Find where the given text appears and provide that cell's center as [X, Y] coordinate. 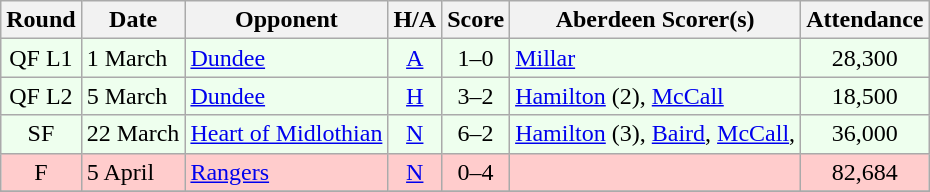
F [41, 172]
Score [476, 20]
Heart of Midlothian [286, 134]
Millar [656, 58]
36,000 [865, 134]
3–2 [476, 96]
5 March [133, 96]
22 March [133, 134]
6–2 [476, 134]
Aberdeen Scorer(s) [656, 20]
5 April [133, 172]
A [415, 58]
1 March [133, 58]
1–0 [476, 58]
H/A [415, 20]
Hamilton (3), Baird, McCall, [656, 134]
SF [41, 134]
18,500 [865, 96]
H [415, 96]
Round [41, 20]
QF L1 [41, 58]
28,300 [865, 58]
Attendance [865, 20]
0–4 [476, 172]
82,684 [865, 172]
QF L2 [41, 96]
Rangers [286, 172]
Date [133, 20]
Opponent [286, 20]
Hamilton (2), McCall [656, 96]
